Capture the cell that displays the provided text and extract its [X, Y] central coordinate. 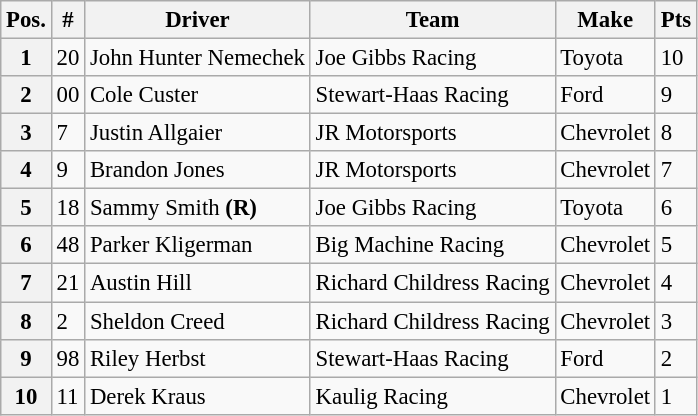
Driver [198, 20]
Derek Kraus [198, 396]
98 [68, 358]
21 [68, 283]
# [68, 20]
Pts [676, 20]
48 [68, 245]
Make [605, 20]
John Hunter Nemechek [198, 58]
Pos. [26, 20]
Riley Herbst [198, 358]
Cole Custer [198, 95]
Sheldon Creed [198, 321]
00 [68, 95]
Team [432, 20]
Brandon Jones [198, 170]
Big Machine Racing [432, 245]
20 [68, 58]
Austin Hill [198, 283]
Justin Allgaier [198, 133]
11 [68, 396]
Sammy Smith (R) [198, 208]
Parker Kligerman [198, 245]
18 [68, 208]
Kaulig Racing [432, 396]
